Search for the cell housing the specified text and yield its (x, y) center coordinate. 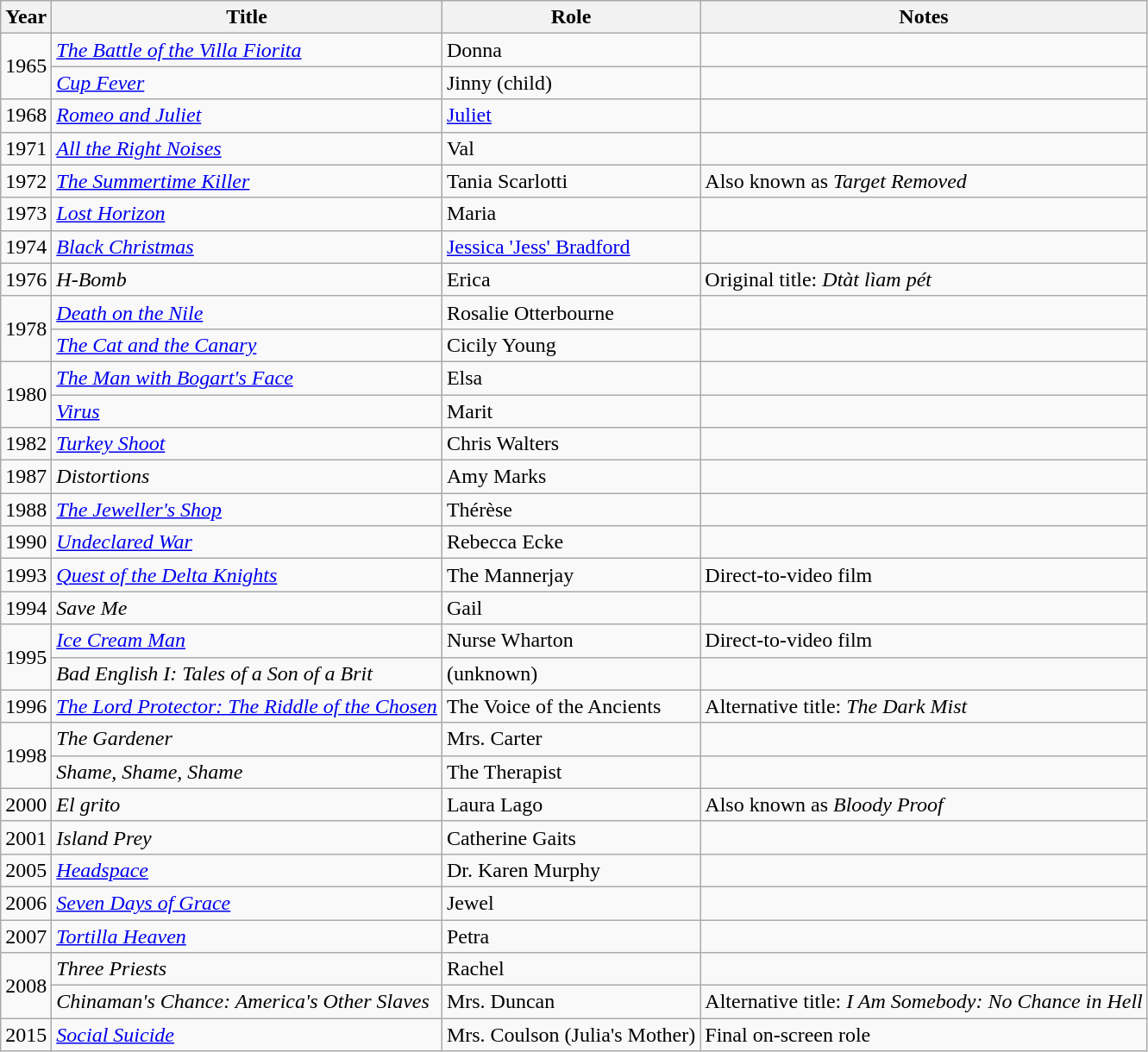
The Summertime Killer (247, 181)
The Man with Bogart's Face (247, 378)
Final on-screen role (925, 1035)
Save Me (247, 608)
Donna (571, 50)
Island Prey (247, 837)
2015 (26, 1035)
2005 (26, 870)
The Cat and the Canary (247, 345)
Undeclared War (247, 542)
Juliet (571, 116)
The Mannerjay (571, 575)
1980 (26, 394)
1976 (26, 279)
1988 (26, 510)
Tortilla Heaven (247, 936)
All the Right Noises (247, 148)
Alternative title: The Dark Mist (925, 706)
Rebecca Ecke (571, 542)
Alternative title: I Am Somebody: No Chance in Hell (925, 1002)
Val (571, 148)
The Voice of the Ancients (571, 706)
Mrs. Carter (571, 739)
Mrs. Duncan (571, 1002)
Death on the Nile (247, 312)
1974 (26, 247)
1994 (26, 608)
Maria (571, 214)
1968 (26, 116)
Thérèse (571, 510)
2007 (26, 936)
The Battle of the Villa Fiorita (247, 50)
Lost Horizon (247, 214)
Chris Walters (571, 444)
1978 (26, 329)
El grito (247, 805)
1998 (26, 755)
1993 (26, 575)
Dr. Karen Murphy (571, 870)
Tania Scarlotti (571, 181)
Chinaman's Chance: America's Other Slaves (247, 1002)
Title (247, 17)
Headspace (247, 870)
Bad English I: Tales of a Son of a Brit (247, 673)
Quest of the Delta Knights (247, 575)
Also known as Target Removed (925, 181)
(unknown) (571, 673)
2008 (26, 986)
The Gardener (247, 739)
2001 (26, 837)
1971 (26, 148)
Role (571, 17)
Amy Marks (571, 477)
2000 (26, 805)
Jessica 'Jess' Bradford (571, 247)
Rachel (571, 969)
Catherine Gaits (571, 837)
Petra (571, 936)
Elsa (571, 378)
Year (26, 17)
H-Bomb (247, 279)
Also known as Bloody Proof (925, 805)
Erica (571, 279)
1990 (26, 542)
Cicily Young (571, 345)
Ice Cream Man (247, 641)
Rosalie Otterbourne (571, 312)
Cup Fever (247, 83)
1973 (26, 214)
Marit (571, 411)
2006 (26, 903)
Nurse Wharton (571, 641)
Jinny (child) (571, 83)
Laura Lago (571, 805)
Black Christmas (247, 247)
Shame, Shame, Shame (247, 772)
The Lord Protector: The Riddle of the Chosen (247, 706)
The Jeweller's Shop (247, 510)
Seven Days of Grace (247, 903)
1965 (26, 66)
1995 (26, 657)
The Therapist (571, 772)
Mrs. Coulson (Julia's Mother) (571, 1035)
Jewel (571, 903)
Notes (925, 17)
1972 (26, 181)
1982 (26, 444)
Distortions (247, 477)
Virus (247, 411)
Three Priests (247, 969)
Romeo and Juliet (247, 116)
Original title: Dtàt lìam pét (925, 279)
Turkey Shoot (247, 444)
1987 (26, 477)
Gail (571, 608)
1996 (26, 706)
Social Suicide (247, 1035)
